Output the (X, Y) coordinate of the center of the cell containing the given text.  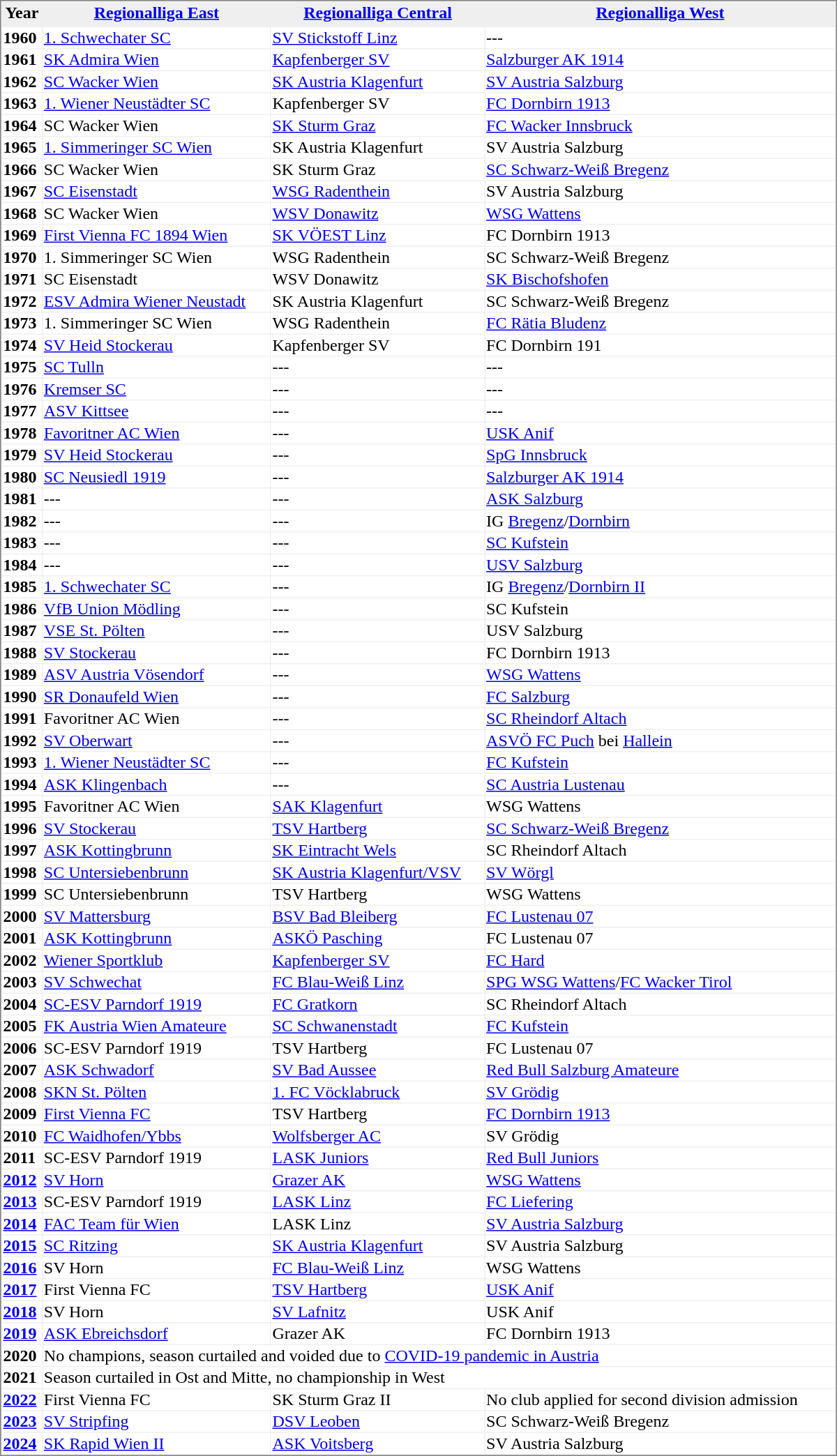
SK Bischofshofen (660, 280)
SK VÖEST Linz (378, 235)
2018 (22, 1312)
VSE St. Pölten (156, 631)
1974 (22, 345)
SC Tulln (156, 367)
Season curtailed in Ost and Mitte, no championship in West (439, 1377)
1987 (22, 631)
FC Rätia Bludenz (660, 323)
ASVÖ FC Puch bei Hallein (660, 741)
SPG WSG Wattens/FC Wacker Tirol (660, 983)
1963 (22, 104)
SR Donaufeld Wien (156, 697)
SK Eintracht Wels (378, 850)
1973 (22, 323)
2010 (22, 1136)
1964 (22, 126)
FC Salzburg (660, 697)
2020 (22, 1356)
1983 (22, 543)
1. FC Vöcklabruck (378, 1092)
SK Austria Klagenfurt/VSV (378, 872)
2007 (22, 1070)
1980 (22, 477)
2022 (22, 1400)
FK Austria Wien Amateure (156, 1026)
2014 (22, 1224)
SC Austria Lustenau (660, 784)
Wolfsberger AC (378, 1136)
ASK Ebreichsdorf (156, 1334)
2005 (22, 1026)
Red Bull Salzburg Amateure (660, 1070)
2017 (22, 1289)
1969 (22, 235)
SC Schwanenstadt (378, 1026)
SV Mattersburg (156, 916)
First Vienna FC 1894 Wien (156, 235)
2012 (22, 1180)
1982 (22, 521)
2004 (22, 1004)
LASK Juniors (378, 1158)
SpG Innsbruck (660, 455)
2009 (22, 1114)
FC Wacker Innsbruck (660, 126)
1971 (22, 280)
2001 (22, 938)
FC Hard (660, 960)
2002 (22, 960)
1961 (22, 59)
Year (22, 13)
FAC Team für Wien (156, 1224)
SV Wörgl (660, 872)
2015 (22, 1246)
IG Bregenz/Dornbirn II (660, 586)
1988 (22, 653)
1993 (22, 762)
SV Lafnitz (378, 1312)
Red Bull Juniors (660, 1158)
ASK Klingenbach (156, 784)
ASK Salzburg (660, 499)
2021 (22, 1377)
Regionalliga East (156, 13)
1989 (22, 674)
ASV Austria Vösendorf (156, 674)
1998 (22, 872)
Regionalliga West (660, 13)
SV Oberwart (156, 741)
1990 (22, 697)
FC Gratkorn (378, 1004)
1981 (22, 499)
1970 (22, 257)
ASK Voitsberg (378, 1443)
SC Neusiedl 1919 (156, 477)
ESV Admira Wiener Neustadt (156, 301)
2024 (22, 1443)
1960 (22, 38)
SC Ritzing (156, 1246)
2003 (22, 983)
2008 (22, 1092)
SAK Klagenfurt (378, 807)
Regionalliga Central (378, 13)
1984 (22, 565)
2011 (22, 1158)
VfB Union Mödling (156, 609)
SKN St. Pölten (156, 1092)
SV Bad Aussee (378, 1070)
FC Dornbirn 191 (660, 345)
1965 (22, 147)
2006 (22, 1048)
ASK Schwadorf (156, 1070)
1986 (22, 609)
Kremser SC (156, 389)
1999 (22, 895)
1979 (22, 455)
IG Bregenz/Dornbirn (660, 521)
1977 (22, 411)
1992 (22, 741)
SV Stickstoff Linz (378, 38)
2016 (22, 1268)
1994 (22, 784)
1966 (22, 169)
No champions, season curtailed and voided due to COVID-19 pandemic in Austria (439, 1356)
ASKÖ Pasching (378, 938)
1997 (22, 850)
2023 (22, 1422)
1991 (22, 719)
ASV Kittsee (156, 411)
1968 (22, 213)
1978 (22, 433)
1985 (22, 586)
SK Rapid Wien II (156, 1443)
SV Stripfing (156, 1422)
2013 (22, 1201)
1962 (22, 82)
Wiener Sportklub (156, 960)
1972 (22, 301)
SK Admira Wien (156, 59)
1967 (22, 192)
BSV Bad Bleiberg (378, 916)
FC Liefering (660, 1201)
FC Waidhofen/Ybbs (156, 1136)
No club applied for second division admission (660, 1400)
2019 (22, 1334)
1995 (22, 807)
2000 (22, 916)
SK Sturm Graz II (378, 1400)
1975 (22, 367)
1996 (22, 828)
DSV Leoben (378, 1422)
1976 (22, 389)
SV Schwechat (156, 983)
